From the cell containing the given text, extract its center point as [x, y] coordinate. 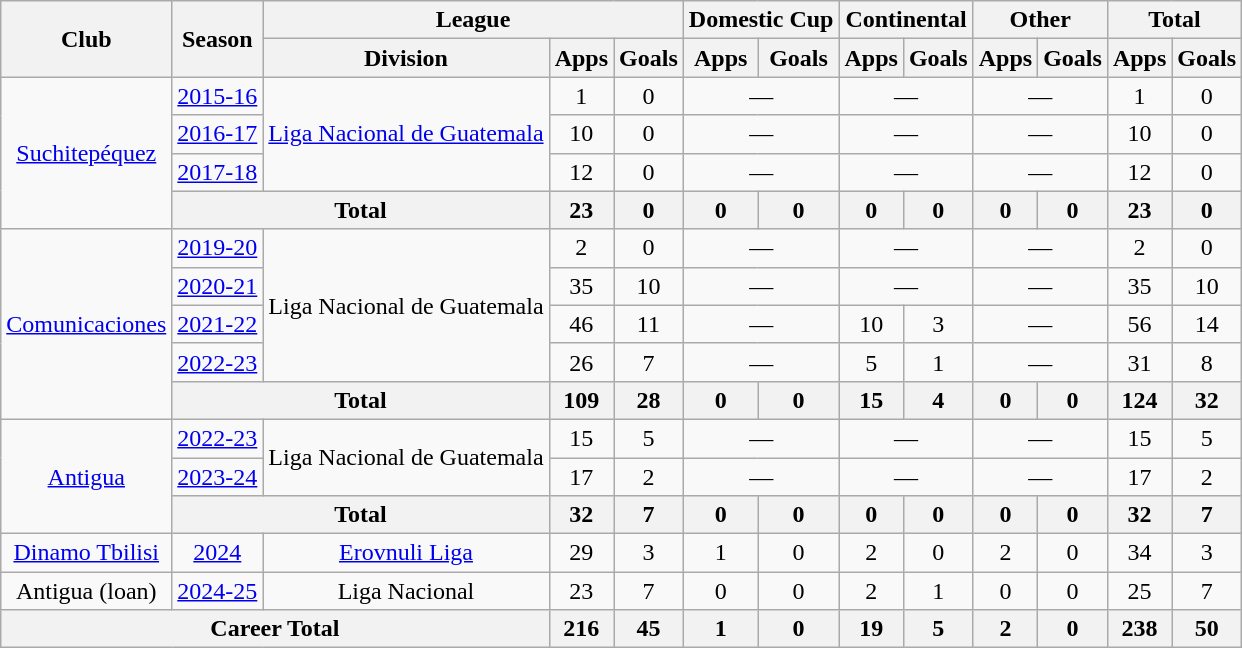
2019-20 [218, 248]
216 [581, 629]
Division [406, 58]
2023-24 [218, 477]
46 [581, 324]
Comunicaciones [86, 324]
50 [1207, 629]
Domestic Cup [761, 20]
109 [581, 400]
Season [218, 39]
League [473, 20]
2021-22 [218, 324]
28 [649, 400]
19 [871, 629]
2016-17 [218, 134]
Career Total [275, 629]
Club [86, 39]
26 [581, 362]
Continental [906, 20]
2015-16 [218, 96]
Antigua [86, 476]
8 [1207, 362]
Antigua (loan) [86, 591]
Suchitepéquez [86, 153]
Liga Nacional [406, 591]
45 [649, 629]
25 [1139, 591]
2024-25 [218, 591]
238 [1139, 629]
31 [1139, 362]
2024 [218, 553]
34 [1139, 553]
14 [1207, 324]
Dinamo Tbilisi [86, 553]
2020-21 [218, 286]
29 [581, 553]
2017-18 [218, 172]
124 [1139, 400]
56 [1139, 324]
Other [1040, 20]
4 [938, 400]
11 [649, 324]
Erovnuli Liga [406, 553]
